Extract the [x, y] coordinate from the center of the cell holding the provided text.  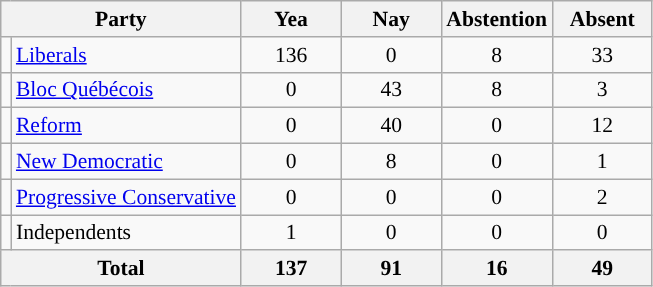
Liberals [126, 55]
Bloc Québécois [126, 90]
Yea [291, 19]
49 [602, 269]
Reform [126, 126]
33 [602, 55]
2 [602, 197]
40 [391, 126]
16 [496, 269]
136 [291, 55]
12 [602, 126]
Party [121, 19]
Abstention [496, 19]
43 [391, 90]
Independents [126, 233]
Progressive Conservative [126, 197]
3 [602, 90]
91 [391, 269]
Nay [391, 19]
Absent [602, 19]
137 [291, 269]
New Democratic [126, 162]
Total [121, 269]
